Pinpoint the cell where the given text exists, returning its [X, Y] midpoint coordinate. 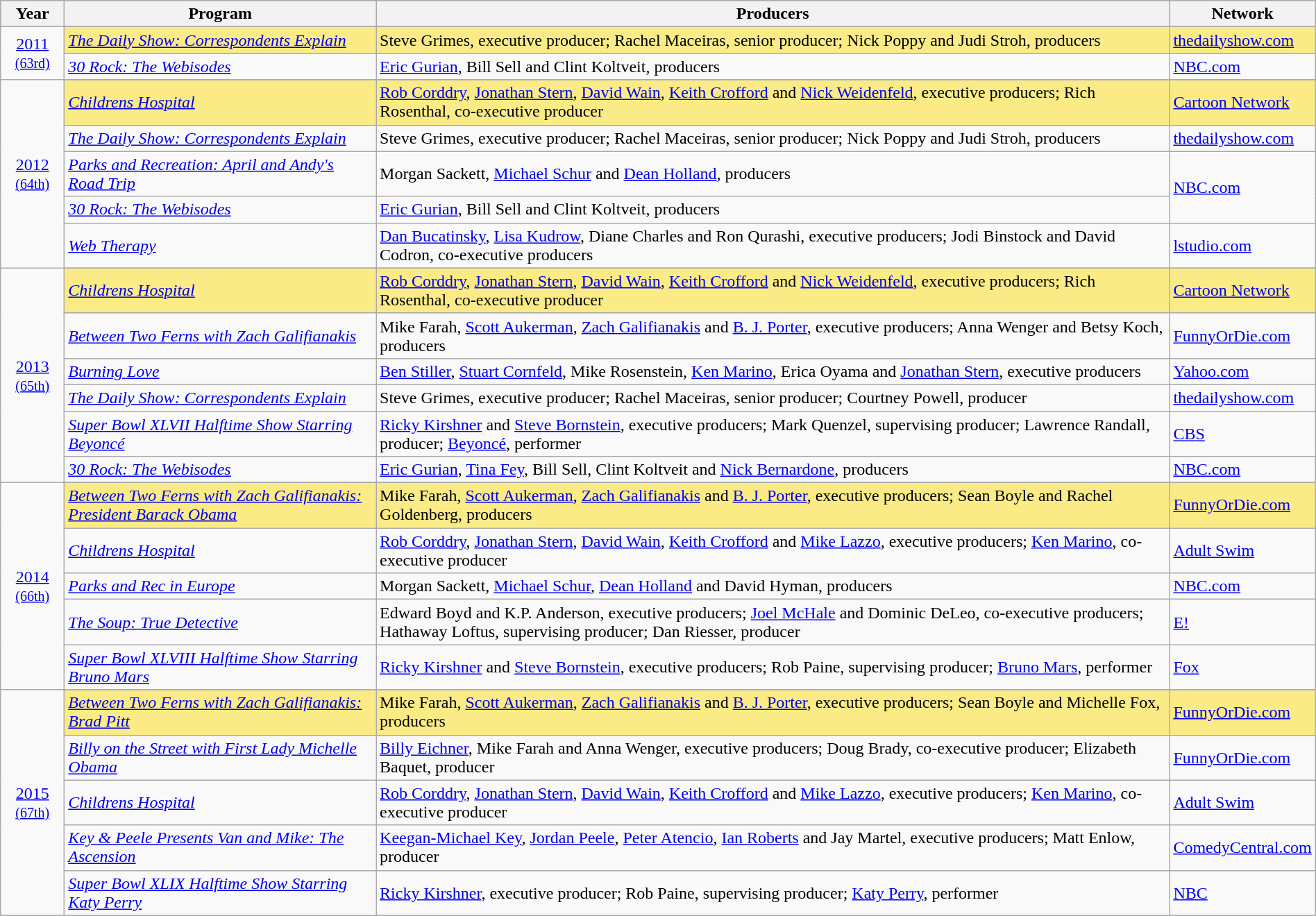
Web Therapy [221, 246]
Mike Farah, Scott Aukerman, Zach Galifianakis and B. J. Porter, executive producers; Sean Boyle and Rachel Goldenberg, producers [773, 505]
Key & Peele Presents Van and Mike: The Ascension [221, 848]
Billy on the Street with First Lady Michelle Obama [221, 758]
Burning Love [221, 371]
2015(67th) [33, 802]
Mike Farah, Scott Aukerman, Zach Galifianakis and B. J. Porter, executive producers; Anna Wenger and Betsy Koch, producers [773, 336]
Mike Farah, Scott Aukerman, Zach Galifianakis and B. J. Porter, executive producers; Sean Boyle and Michelle Fox, producers [773, 712]
Eric Gurian, Tina Fey, Bill Sell, Clint Koltveit and Nick Bernardone, producers [773, 470]
2013(65th) [33, 375]
NBC [1242, 892]
Dan Bucatinsky, Lisa Kudrow, Diane Charles and Ron Qurashi, executive producers; Jodi Binstock and David Codron, co-executive producers [773, 246]
Super Bowl XLVII Halftime Show Starring Beyoncé [221, 433]
The Soup: True Detective [221, 622]
2014(66th) [33, 586]
Parks and Recreation: April and Andy's Road Trip [221, 173]
Ben Stiller, Stuart Cornfeld, Mike Rosenstein, Ken Marino, Erica Oyama and Jonathan Stern, executive producers [773, 371]
Parks and Rec in Europe [221, 586]
Producers [773, 14]
2012(64th) [33, 173]
2011(63rd) [33, 53]
Ricky Kirshner, executive producer; Rob Paine, supervising producer; Katy Perry, performer [773, 892]
ComedyCentral.com [1242, 848]
Ricky Kirshner and Steve Bornstein, executive producers; Mark Quenzel, supervising producer; Lawrence Randall, producer; Beyoncé, performer [773, 433]
Super Bowl XLVIII Halftime Show Starring Bruno Mars [221, 668]
Between Two Ferns with Zach Galifianakis [221, 336]
Fox [1242, 668]
CBS [1242, 433]
Morgan Sackett, Michael Schur, Dean Holland and David Hyman, producers [773, 586]
Between Two Ferns with Zach Galifianakis: President Barack Obama [221, 505]
Ricky Kirshner and Steve Bornstein, executive producers; Rob Paine, supervising producer; Bruno Mars, performer [773, 668]
Yahoo.com [1242, 371]
Steve Grimes, executive producer; Rachel Maceiras, senior producer; Courtney Powell, producer [773, 398]
Keegan-Michael Key, Jordan Peele, Peter Atencio, Ian Roberts and Jay Martel, executive producers; Matt Enlow, producer [773, 848]
Network [1242, 14]
E! [1242, 622]
Super Bowl XLIX Halftime Show Starring Katy Perry [221, 892]
Year [33, 14]
lstudio.com [1242, 246]
Billy Eichner, Mike Farah and Anna Wenger, executive producers; Doug Brady, co-executive producer; Elizabeth Baquet, producer [773, 758]
Between Two Ferns with Zach Galifianakis: Brad Pitt [221, 712]
Morgan Sackett, Michael Schur and Dean Holland, producers [773, 173]
Program [221, 14]
